From the cell containing the given text, extract its center point as (X, Y) coordinate. 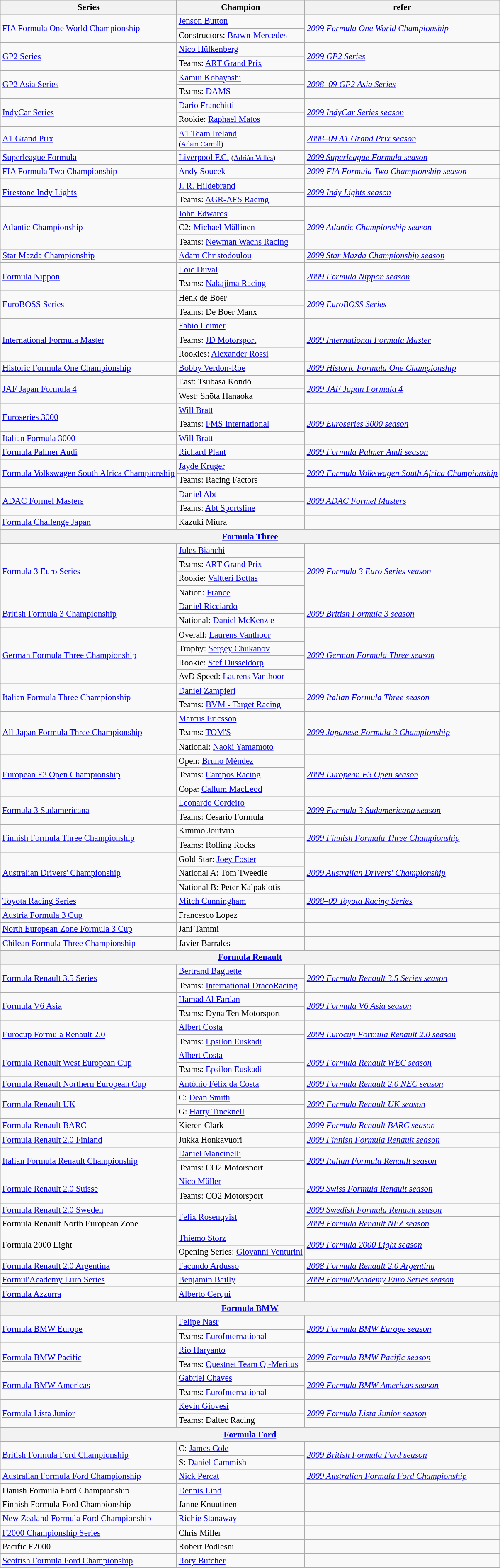
Kevin Giovesi (240, 1406)
Daniel Mancinelli (240, 1154)
Benjamin Bailly (240, 1280)
Richie Stanaway (240, 1519)
Rio Haryanto (240, 1350)
European F3 Open Championship (89, 775)
Teams: JD Motorsport (240, 340)
British Formula 3 Championship (89, 614)
Mitch Cunningham (240, 901)
Kieren Clark (240, 1126)
C2: Michael Mällinen (240, 228)
Bertrand Baguette (240, 971)
National B: Peter Kalpakiotis (240, 887)
2009 Formula One World Championship (402, 28)
Formula 2000 Light (89, 1245)
Atlantic Championship (89, 228)
2009 Formula Lista Junior season (402, 1413)
Teams: DAMS (240, 92)
Formula Renault (250, 957)
All-Japan Formula Three Championship (89, 733)
Teams: Rolling Rocks (240, 845)
Gold Star: Joey Foster (240, 859)
Liverpool F.C. (Adrián Vallés) (240, 158)
Star Mazda Championship (89, 256)
Historic Formula One Championship (89, 368)
Thiemo Storz (240, 1238)
Finnish Formula Ford Championship (89, 1505)
Formula Lista Junior (89, 1413)
2009 German Formula Three season (402, 656)
2009 Formula Renault 3.5 Series season (402, 978)
Dennis Lind (240, 1490)
A1 Grand Prix (89, 138)
refer (402, 7)
2009 Formul'Academy Euro Series season (402, 1280)
Alberto Cerqui (240, 1294)
Kimmo Joutvuo (240, 831)
2009 Italian Formula Renault season (402, 1161)
Rookies: Alexander Rossi (240, 354)
National A: Tom Tweedie (240, 873)
Australian Formula Ford Championship (89, 1476)
Italian Formula 3000 (89, 438)
Formula Renault Northern European Cup (89, 1084)
Formula Renault North European Zone (89, 1224)
Formula BMW Europe (89, 1329)
2009 Swedish Formula Renault season (402, 1210)
2009 Formula 3 Euro Series season (402, 571)
Teams: Dyna Ten Motorsport (240, 1014)
Dario Franchitti (240, 106)
2009 Euroseries 3000 season (402, 424)
Danish Formula Ford Championship (89, 1490)
2009 Australian Drivers' Championship (402, 873)
Teams: FMS International (240, 424)
Formula Azzurra (89, 1294)
2009 Formula BMW Europe season (402, 1329)
Kazuki Miura (240, 522)
Constructors: Brawn-Mercedes (240, 35)
2009 Indy Lights season (402, 193)
2009 EuroBOSS Series (402, 305)
Pacific F2000 (89, 1547)
Jani Tammi (240, 929)
Kamui Kobayashi (240, 78)
Daniel Ricciardo (240, 607)
2009 Formula Volkswagen South Africa Championship (402, 473)
FIA Formula Two Championship (89, 172)
2009 Formula 3 Sudamericana season (402, 810)
2009 Italian Formula Three season (402, 698)
Teams: AGR-AFS Racing (240, 200)
Jayde Kruger (240, 466)
Loïc Duval (240, 270)
Eurocup Formula Renault 2.0 (89, 1034)
Teams: Questnet Team Qi-Meritus (240, 1364)
New Zealand Formula Ford Championship (89, 1519)
Bobby Verdon-Roe (240, 368)
2009 GP2 Series (402, 56)
Nico Müller (240, 1182)
Teams: BVM - Target Racing (240, 705)
Gabriel Chaves (240, 1379)
British Formula Ford Championship (89, 1456)
Formul'Academy Euro Series (89, 1280)
2009 Japanese Formula 3 Championship (402, 733)
Daniel Abt (240, 494)
Teams: International DracoRacing (240, 985)
António Félix da Costa (240, 1084)
S: Daniel Cammish (240, 1463)
Teams: Cesario Formula (240, 817)
Trophy: Sergey Chukanov (240, 649)
Adam Christodoulou (240, 256)
Formula BMW (250, 1308)
Champion (240, 7)
Formula Renault West European Cup (89, 1063)
Euroseries 3000 (89, 417)
Formula Renault 2.0 Sweden (89, 1210)
Formula Volkswagen South Africa Championship (89, 473)
2009 Formula Renault NEZ season (402, 1224)
Javier Barrales (240, 943)
2009 Formula Renault UK season (402, 1105)
Formula Three (250, 536)
2008 Formula Renault 2.0 Argentina (402, 1266)
Francesco Lopez (240, 915)
2009 Finnish Formula Renault season (402, 1140)
2009 British Formula Ford season (402, 1456)
Chris Miller (240, 1533)
GP2 Series (89, 56)
Felipe Nasr (240, 1322)
2009 JAF Japan Formula 4 (402, 389)
Rory Butcher (240, 1561)
Copa: Callum MacLeod (240, 789)
EuroBOSS Series (89, 305)
Nick Percat (240, 1476)
Felix Rosenqvist (240, 1217)
John Edwards (240, 214)
Jenson Button (240, 21)
2009 Superleague Formula season (402, 158)
Daniel Zampieri (240, 691)
2008–09 Toyota Racing Series (402, 901)
North European Zone Formula 3 Cup (89, 929)
Nico Hülkenberg (240, 49)
Formula Palmer Audi (89, 452)
2009 Swiss Formula Renault season (402, 1189)
Open: Bruno Méndez (240, 761)
Teams: Abt Sportsline (240, 508)
Robert Podlesni (240, 1547)
Formula Challenge Japan (89, 522)
East: Tsubasa Kondō (240, 382)
Marcus Ericsson (240, 719)
2009 International Formula Master (402, 340)
Opening Series: Giovanni Venturini (240, 1252)
2009 Formula BMW Americas season (402, 1386)
Formula BMW Pacific (89, 1357)
Teams: Newman Wachs Racing (240, 242)
Rookie: Stef Dusseldorp (240, 663)
Formula Renault UK (89, 1105)
2009 Formula Nippon season (402, 277)
Facundo Ardusso (240, 1266)
Finnish Formula Three Championship (89, 838)
2009 Formula BMW Pacific season (402, 1357)
Teams: TOM'S (240, 733)
2009 European F3 Open season (402, 775)
ADAC Formel Masters (89, 501)
Hamad Al Fardan (240, 1000)
Formule Renault 2.0 Suisse (89, 1189)
Jukka Honkavuori (240, 1140)
Austria Formula 3 Cup (89, 915)
Italian Formula Renault Championship (89, 1161)
2009 Formula 2000 Light season (402, 1245)
2009 Star Mazda Championship season (402, 256)
JAF Japan Formula 4 (89, 389)
GP2 Asia Series (89, 85)
Firestone Indy Lights (89, 193)
2009 British Formula 3 season (402, 614)
Henk de Boer (240, 298)
Jules Bianchi (240, 551)
IndyCar Series (89, 113)
C: James Cole (240, 1449)
2008–09 GP2 Asia Series (402, 85)
2009 Formula Renault 2.0 NEC season (402, 1084)
Rookie: Raphael Matos (240, 119)
Andy Soucek (240, 172)
National: Daniel McKenzie (240, 621)
Formula 3 Sudamericana (89, 810)
International Formula Master (89, 340)
G: Harry Tincknell (240, 1112)
2009 Formula Renault WEC season (402, 1063)
Formula BMW Americas (89, 1386)
Australian Drivers' Championship (89, 873)
West: Shōta Hanaoka (240, 396)
Formula V6 Asia (89, 1007)
Formula Renault 3.5 Series (89, 978)
Formula Ford (250, 1435)
Series (89, 7)
Teams: Campos Racing (240, 775)
2009 IndyCar Series season (402, 113)
Nation: France (240, 592)
National: Naoki Yamamoto (240, 747)
FIA Formula One World Championship (89, 28)
2009 ADAC Formel Masters (402, 501)
AvD Speed: Laurens Vanthoor (240, 677)
2009 Formula Palmer Audi season (402, 452)
2008–09 A1 Grand Prix season (402, 138)
2009 Australian Formula Ford Championship (402, 1476)
Overall: Laurens Vanthoor (240, 635)
Fabio Leimer (240, 326)
Formula Renault 2.0 Finland (89, 1140)
Chilean Formula Three Championship (89, 943)
Rookie: Valtteri Bottas (240, 578)
F2000 Championship Series (89, 1533)
C: Dean Smith (240, 1098)
2009 Eurocup Formula Renault 2.0 season (402, 1034)
Leonardo Cordeiro (240, 803)
Toyota Racing Series (89, 901)
Teams: Nakajima Racing (240, 284)
Superleague Formula (89, 158)
Teams: Racing Factors (240, 481)
J. R. Hildebrand (240, 186)
2009 Atlantic Championship season (402, 228)
Richard Plant (240, 452)
Teams: Daltec Racing (240, 1420)
Formula Nippon (89, 277)
2009 Historic Formula One Championship (402, 368)
Formula 3 Euro Series (89, 571)
German Formula Three Championship (89, 656)
2009 FIA Formula Two Championship season (402, 172)
Italian Formula Three Championship (89, 698)
A1 Team Ireland(Adam Carroll) (240, 138)
Formula Renault BARC (89, 1126)
Teams: De Boer Manx (240, 312)
Formula Renault 2.0 Argentina (89, 1266)
2009 Formula Renault BARC season (402, 1126)
2009 Finnish Formula Three Championship (402, 838)
Janne Knuutinen (240, 1505)
Scottish Formula Ford Championship (89, 1561)
2009 Formula V6 Asia season (402, 1007)
